Provide the [x, y] coordinate of the cell's center where the given text is located.  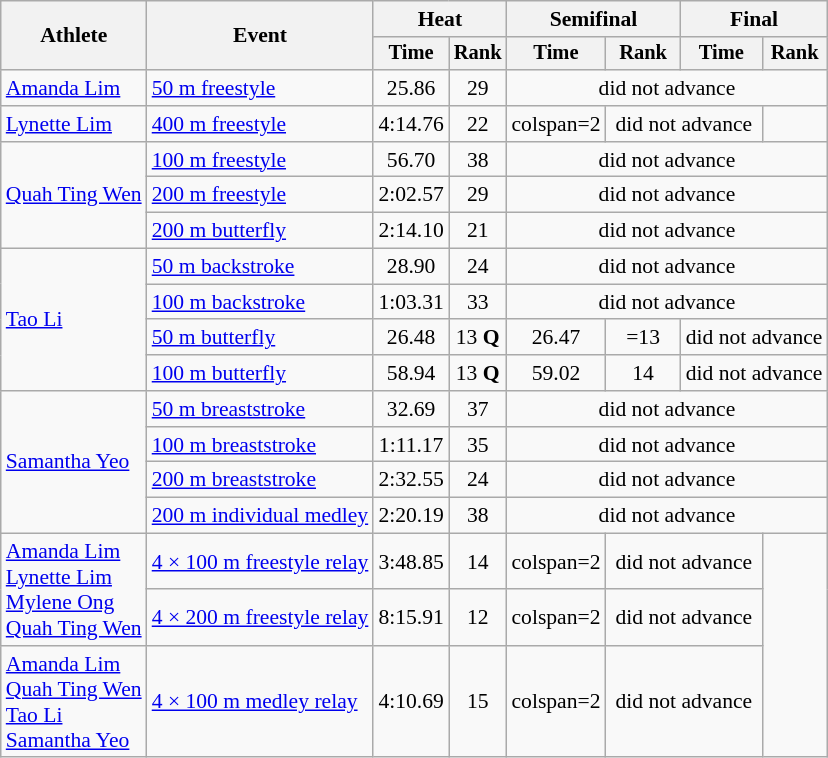
4 × 100 m medley relay [260, 702]
26.48 [410, 338]
3:48.85 [410, 562]
200 m butterfly [260, 231]
25.86 [410, 88]
37 [478, 409]
2:14.10 [410, 231]
200 m breaststroke [260, 480]
200 m individual medley [260, 516]
1:03.31 [410, 302]
Tao Li [74, 320]
Quah Ting Wen [74, 196]
1:11.17 [410, 445]
200 m freestyle [260, 195]
100 m butterfly [260, 373]
100 m backstroke [260, 302]
50 m backstroke [260, 267]
4:10.69 [410, 702]
2:02.57 [410, 195]
59.02 [556, 373]
50 m breaststroke [260, 409]
Lynette Lim [74, 124]
4 × 200 m freestyle relay [260, 618]
100 m freestyle [260, 160]
Amanda LimLynette LimMylene OngQuah Ting Wen [74, 590]
4:14.76 [410, 124]
Heat [440, 19]
4 × 100 m freestyle relay [260, 562]
58.94 [410, 373]
15 [478, 702]
33 [478, 302]
Athlete [74, 36]
21 [478, 231]
2:32.55 [410, 480]
Semifinal [593, 19]
100 m breaststroke [260, 445]
50 m freestyle [260, 88]
35 [478, 445]
26.47 [556, 338]
400 m freestyle [260, 124]
22 [478, 124]
2:20.19 [410, 516]
12 [478, 618]
=13 [644, 338]
Samantha Yeo [74, 462]
50 m butterfly [260, 338]
32.69 [410, 409]
Final [754, 19]
56.70 [410, 160]
Event [260, 36]
8:15.91 [410, 618]
28.90 [410, 267]
Amanda Lim [74, 88]
Amanda LimQuah Ting WenTao LiSamantha Yeo [74, 702]
